Return [x, y] of the center of cell containing provided text 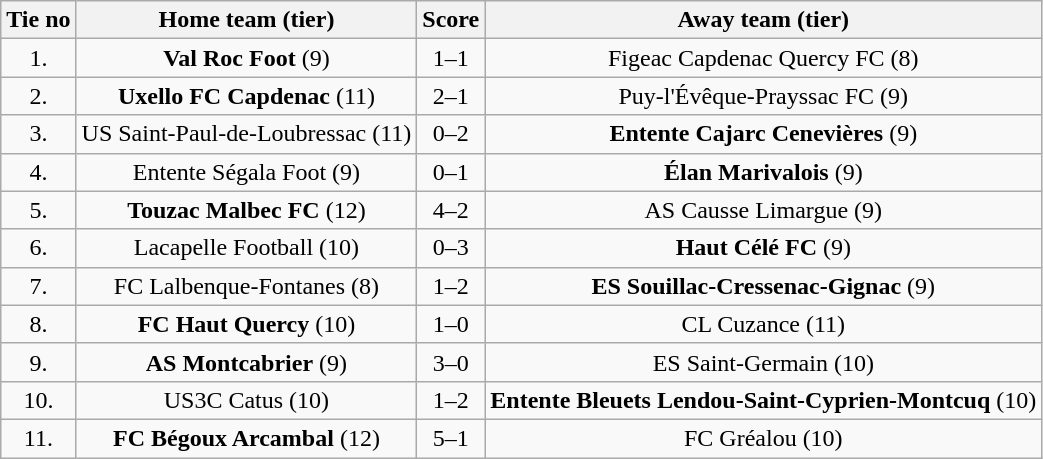
Figeac Capdenac Quercy FC (8) [764, 58]
FC Gréalou (10) [764, 438]
US Saint-Paul-de-Loubressac (11) [246, 134]
Score [451, 20]
Home team (tier) [246, 20]
11. [38, 438]
1. [38, 58]
10. [38, 400]
Élan Marivalois (9) [764, 172]
5–1 [451, 438]
0–2 [451, 134]
FC Haut Quercy (10) [246, 324]
0–3 [451, 248]
ES Saint-Germain (10) [764, 362]
4–2 [451, 210]
Tie no [38, 20]
0–1 [451, 172]
1–1 [451, 58]
AS Montcabrier (9) [246, 362]
CL Cuzance (11) [764, 324]
2. [38, 96]
FC Bégoux Arcambal (12) [246, 438]
Away team (tier) [764, 20]
Haut Célé FC (9) [764, 248]
Entente Cajarc Cenevières (9) [764, 134]
1–0 [451, 324]
Entente Bleuets Lendou-Saint-Cyprien-Montcuq (10) [764, 400]
4. [38, 172]
US3C Catus (10) [246, 400]
3–0 [451, 362]
Touzac Malbec FC (12) [246, 210]
2–1 [451, 96]
ES Souillac-Cressenac-Gignac (9) [764, 286]
5. [38, 210]
AS Causse Limargue (9) [764, 210]
FC Lalbenque-Fontanes (8) [246, 286]
6. [38, 248]
Uxello FC Capdenac (11) [246, 96]
8. [38, 324]
Puy-l'Évêque-Prayssac FC (9) [764, 96]
Val Roc Foot (9) [246, 58]
Entente Ségala Foot (9) [246, 172]
Lacapelle Football (10) [246, 248]
3. [38, 134]
7. [38, 286]
9. [38, 362]
